Search for the cell housing the specified text and yield its [X, Y] center coordinate. 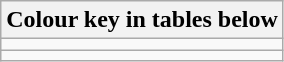
Colour key in tables below [142, 20]
